Return [X, Y] of the center of cell containing provided text 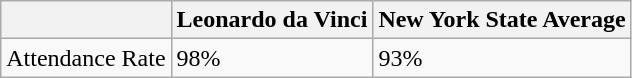
Attendance Rate [86, 58]
Leonardo da Vinci [272, 20]
98% [272, 58]
93% [502, 58]
New York State Average [502, 20]
